Scan for the cell matching the given text and deliver its (X, Y) coordinate at center. 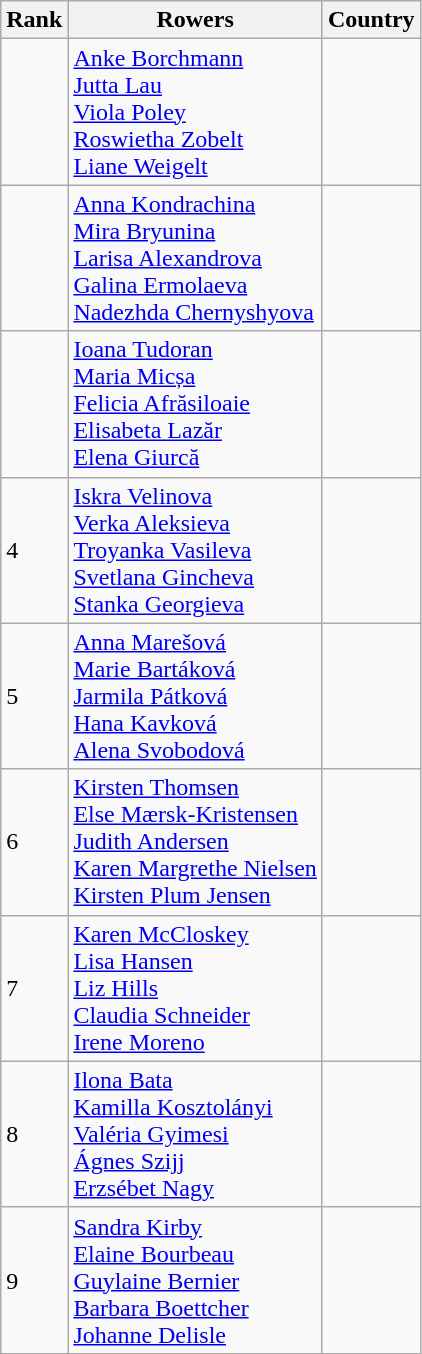
Iskra VelinovaVerka AleksievaTroyanka VasilevaSvetlana GinchevaStanka Georgieva (196, 550)
Kirsten ThomsenElse Mærsk-KristensenJudith AndersenKaren Margrethe NielsenKirsten Plum Jensen (196, 842)
Anna KondrachinaMira BryuninaLarisa AlexandrovaGalina ErmolaevaNadezhda Chernyshyova (196, 258)
4 (34, 550)
Rank (34, 20)
Sandra KirbyElaine BourbeauGuylaine BernierBarbara BoettcherJohanne Delisle (196, 1280)
Anke BorchmannJutta LauViola PoleyRoswietha ZobeltLiane Weigelt (196, 112)
5 (34, 696)
9 (34, 1280)
Ilona BataKamilla KosztolányiValéria GyimesiÁgnes SzijjErzsébet Nagy (196, 1134)
Country (371, 20)
8 (34, 1134)
Rowers (196, 20)
Karen McCloskeyLisa HansenLiz HillsClaudia SchneiderIrene Moreno (196, 988)
Ioana TudoranMaria MicșaFelicia AfrăsiloaieElisabeta LazărElena Giurcă (196, 404)
Anna MarešováMarie BartákováJarmila PátkováHana KavkováAlena Svobodová (196, 696)
7 (34, 988)
6 (34, 842)
